Determine the (x, y) coordinate at the center of the cell enclosing the given text.  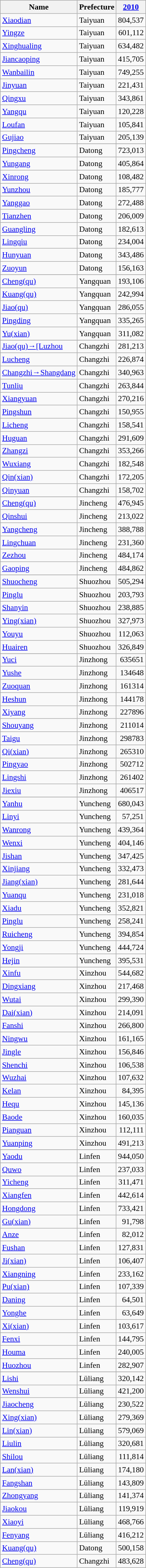
415,705 (131, 59)
227896 (131, 712)
Zhongyang (39, 1496)
221,431 (131, 85)
263,844 (131, 386)
Yongji (39, 947)
298783 (131, 738)
185,777 (131, 190)
Dai(xian) (39, 1013)
291,609 (131, 438)
213,022 (131, 517)
406517 (131, 791)
Lingqiu (39, 242)
Tianzhen (39, 216)
733,421 (131, 1209)
Fangshan (39, 1483)
160,035 (131, 1117)
442,614 (131, 1196)
Jiao(qu)→[Luzhou (39, 346)
Hequ (39, 1104)
326,849 (131, 647)
491,213 (131, 1143)
Houma (39, 1352)
91,798 (131, 1222)
107,632 (131, 1078)
217,468 (131, 987)
Jiaokou (39, 1509)
299,390 (131, 1000)
Pingcheng (39, 151)
Xing(xian) (39, 1418)
230,522 (131, 1404)
Yingze (39, 33)
Lin(xian) (39, 1431)
Dingxiang (39, 987)
635651 (131, 660)
634,482 (131, 46)
Qinshui (39, 517)
601,112 (131, 33)
Ji(xian) (39, 1261)
Xinfu (39, 973)
Anze (39, 1235)
Changzhi→Shangdang (39, 373)
240,005 (131, 1352)
Zezhou (39, 555)
Yuci (39, 660)
111,814 (131, 1457)
Xiaodian (39, 20)
84,395 (131, 1091)
723,013 (131, 151)
Pingding (39, 320)
234,004 (131, 242)
Jiancaoping (39, 59)
Jiang(xian) (39, 882)
Wuzhai (39, 1078)
Yonghe (39, 1313)
242,994 (131, 294)
Shuocheng (39, 582)
Yanggao (39, 203)
Hongdong (39, 1209)
Yicheng (39, 1182)
Kelan (39, 1091)
Wuxiang (39, 464)
Yaodu (39, 1156)
281,213 (131, 346)
286,055 (131, 308)
680,043 (131, 804)
502712 (131, 764)
394,854 (131, 934)
Wanrong (39, 830)
476,945 (131, 503)
203,793 (131, 595)
265310 (131, 752)
150,955 (131, 412)
238,885 (131, 608)
Yuanqu (39, 895)
Fenyang (39, 1535)
Loufan (39, 125)
205,139 (131, 137)
Wanbailin (39, 72)
144178 (131, 699)
Pu(xian) (39, 1287)
804,537 (131, 20)
311,471 (131, 1182)
Huairen (39, 647)
193,106 (131, 281)
421,200 (131, 1391)
320,142 (131, 1378)
Xinrong (39, 177)
158,541 (131, 425)
395,531 (131, 961)
206,009 (131, 216)
Lishi (39, 1378)
282,907 (131, 1365)
Guangling (39, 229)
Fanshi (39, 1026)
Ying(xian) (39, 621)
156,163 (131, 268)
Pianguan (39, 1130)
Jiexiu (39, 791)
Shenchi (39, 1065)
Xiangfen (39, 1196)
2010 (131, 7)
579,069 (131, 1431)
343,486 (131, 255)
Quwo (39, 1169)
161,165 (131, 1039)
Wutai (39, 1000)
Jishan (39, 856)
Hunyuan (39, 255)
161314 (131, 686)
327,973 (131, 621)
134648 (131, 673)
Xiyang (39, 712)
Pingyao (39, 764)
Fushan (39, 1248)
439,364 (131, 830)
106,538 (131, 1065)
311,082 (131, 334)
352,821 (131, 908)
Yangcheng (39, 529)
Gaoping (39, 569)
Daning (39, 1300)
Jiaocheng (39, 1404)
340,963 (131, 373)
82,012 (131, 1235)
237,033 (131, 1169)
145,136 (131, 1104)
141,374 (131, 1496)
468,766 (131, 1522)
64,501 (131, 1300)
Xinjiang (39, 869)
Zhangzi (39, 451)
281,644 (131, 882)
Youyu (39, 634)
Tunliu (39, 386)
Jiao(qu) (39, 308)
Lingshi (39, 778)
483,628 (131, 1561)
Wenxi (39, 843)
279,369 (131, 1418)
Xinghualing (39, 46)
444,724 (131, 947)
Ningwu (39, 1039)
214,091 (131, 1013)
Xiadu (39, 908)
Baode (39, 1117)
405,864 (131, 164)
270,216 (131, 399)
749,255 (131, 72)
484,862 (131, 569)
Gujiao (39, 137)
Qingxu (39, 99)
Yunzhou (39, 190)
211014 (131, 726)
484,174 (131, 555)
Xiangning (39, 1274)
Shanyin (39, 608)
Licheng (39, 425)
343,861 (131, 99)
Shouyang (39, 726)
Zuoquan (39, 686)
105,841 (131, 125)
Xiaoyi (39, 1522)
Prefecture (97, 7)
182,548 (131, 464)
Huozhou (39, 1365)
Jingle (39, 1052)
Xiangyuan (39, 399)
Xi(xian) (39, 1326)
112,063 (131, 634)
Lan(xian) (39, 1470)
172,205 (131, 477)
Qi(xian) (39, 752)
Jinyuan (39, 85)
Qinyuan (39, 490)
Pingshun (39, 412)
107,339 (131, 1287)
Yuanping (39, 1143)
112,111 (131, 1130)
Huguan (39, 438)
347,425 (131, 856)
335,265 (131, 320)
158,702 (131, 490)
233,162 (131, 1274)
226,874 (131, 360)
Yu(xian) (39, 334)
353,266 (131, 451)
103,617 (131, 1326)
57,251 (131, 817)
119,919 (131, 1509)
231,018 (131, 895)
106,407 (131, 1261)
174,180 (131, 1470)
63,649 (131, 1313)
Yushe (39, 673)
944,050 (131, 1156)
258,241 (131, 921)
Wenshui (39, 1391)
500,158 (131, 1548)
404,146 (131, 843)
Yungang (39, 164)
143,809 (131, 1483)
Zuoyun (39, 268)
108,482 (131, 177)
Linyi (39, 817)
Taigu (39, 738)
Lucheng (39, 360)
388,788 (131, 529)
Lingchuan (39, 543)
Yangqu (39, 111)
Gu(xian) (39, 1222)
266,800 (131, 1026)
Heshun (39, 699)
Shilou (39, 1457)
120,228 (131, 111)
Yanhu (39, 804)
127,831 (131, 1248)
416,212 (131, 1535)
182,613 (131, 229)
Hejin (39, 961)
231,360 (131, 543)
505,294 (131, 582)
261402 (131, 778)
Ruicheng (39, 934)
320,681 (131, 1444)
332,473 (131, 869)
272,488 (131, 203)
544,682 (131, 973)
Name (39, 7)
Qin(xian) (39, 477)
144,795 (131, 1339)
Liulin (39, 1444)
156,846 (131, 1052)
Fenxi (39, 1339)
